Scan for the cell matching the given text and deliver its [X, Y] coordinate at center. 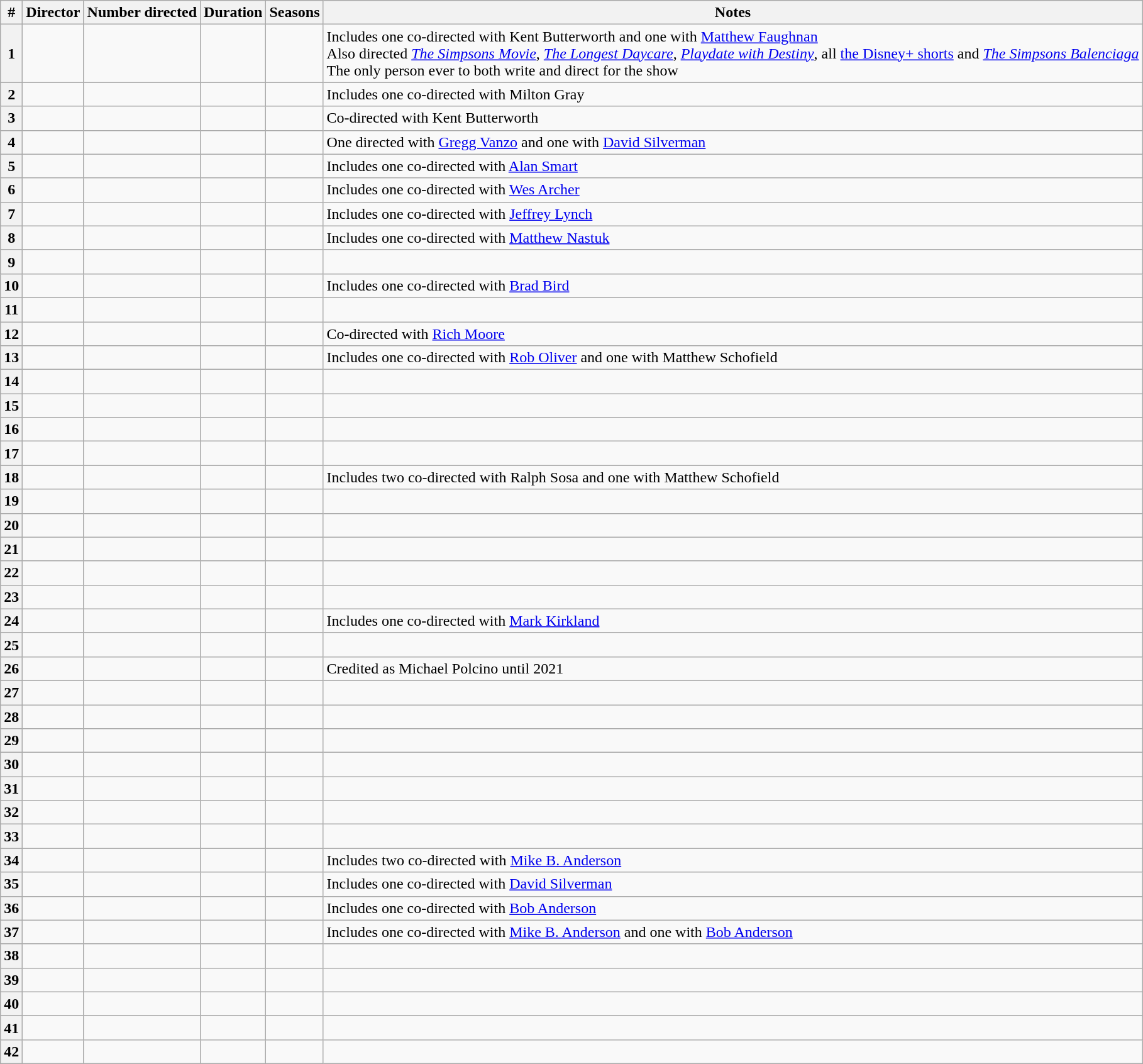
26 [11, 668]
5 [11, 166]
Co-directed with Rich Moore [733, 334]
20 [11, 525]
Includes one co-directed with Brad Bird [733, 285]
14 [11, 382]
34 [11, 860]
# [11, 13]
10 [11, 285]
15 [11, 406]
37 [11, 932]
Includes one co-directed with Matthew Nastuk [733, 238]
31 [11, 789]
Includes one co-directed with Mike B. Anderson and one with Bob Anderson [733, 932]
17 [11, 453]
19 [11, 501]
22 [11, 573]
Includes two co-directed with Mike B. Anderson [733, 860]
Co-directed with Kent Butterworth [733, 118]
Includes one co-directed with Rob Oliver and one with Matthew Schofield [733, 358]
18 [11, 477]
24 [11, 621]
29 [11, 741]
Includes two co-directed with Ralph Sosa and one with Matthew Schofield [733, 477]
36 [11, 908]
30 [11, 765]
Includes one co-directed with Mark Kirkland [733, 621]
Includes one co-directed with Jeffrey Lynch [733, 214]
33 [11, 836]
32 [11, 812]
1 [11, 53]
Number directed [142, 13]
13 [11, 358]
Includes one co-directed with David Silverman [733, 884]
3 [11, 118]
7 [11, 214]
25 [11, 645]
42 [11, 1051]
23 [11, 597]
Includes one co-directed with Alan Smart [733, 166]
Credited as Michael Polcino until 2021 [733, 668]
4 [11, 142]
One directed with Gregg Vanzo and one with David Silverman [733, 142]
Includes one co-directed with Wes Archer [733, 190]
16 [11, 429]
40 [11, 1004]
38 [11, 956]
Notes [733, 13]
Includes one co-directed with Bob Anderson [733, 908]
21 [11, 549]
8 [11, 238]
41 [11, 1028]
Seasons [294, 13]
2 [11, 94]
Includes one co-directed with Milton Gray [733, 94]
27 [11, 692]
35 [11, 884]
39 [11, 980]
6 [11, 190]
Duration [233, 13]
9 [11, 262]
12 [11, 334]
11 [11, 309]
Director [53, 13]
28 [11, 716]
